Return [x, y] of the center of cell containing provided text 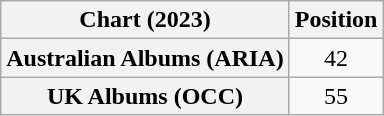
Position [336, 20]
42 [336, 58]
Chart (2023) [145, 20]
55 [336, 96]
Australian Albums (ARIA) [145, 58]
UK Albums (OCC) [145, 96]
